Locate the cell with the specified text and output its (X, Y) center coordinate. 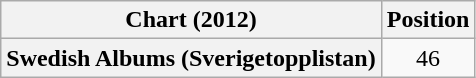
Position (428, 20)
Swedish Albums (Sverigetopplistan) (191, 58)
Chart (2012) (191, 20)
46 (428, 58)
